Provide the (x, y) coordinate of the cell's center where the given text is located.  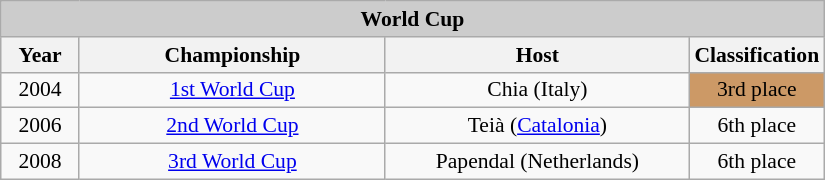
1st World Cup (232, 90)
2006 (40, 126)
Papendal (Netherlands) (537, 162)
Year (40, 55)
3rd World Cup (232, 162)
3rd place (756, 90)
Teià (Catalonia) (537, 126)
Championship (232, 55)
2nd World Cup (232, 126)
2004 (40, 90)
2008 (40, 162)
Chia (Italy) (537, 90)
World Cup (413, 19)
Host (537, 55)
Classification (756, 55)
